Return [X, Y] of the center of cell containing provided text 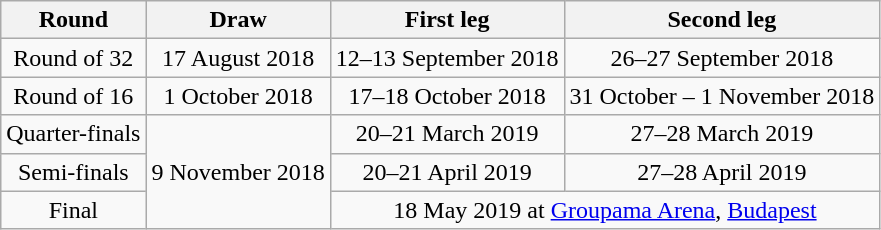
20–21 March 2019 [447, 134]
17–18 October 2018 [447, 96]
27–28 March 2019 [722, 134]
31 October – 1 November 2018 [722, 96]
Final [74, 210]
12–13 September 2018 [447, 58]
1 October 2018 [238, 96]
26–27 September 2018 [722, 58]
9 November 2018 [238, 172]
27–28 April 2019 [722, 172]
Round of 32 [74, 58]
17 August 2018 [238, 58]
18 May 2019 at Groupama Arena, Budapest [604, 210]
Draw [238, 20]
Second leg [722, 20]
20–21 April 2019 [447, 172]
Round of 16 [74, 96]
Round [74, 20]
Quarter-finals [74, 134]
First leg [447, 20]
Semi-finals [74, 172]
